Search for the cell housing the specified text and yield its (X, Y) center coordinate. 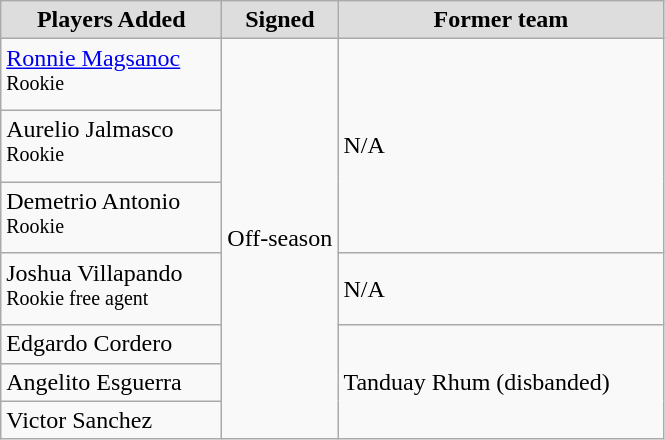
Off-season (280, 239)
Demetrio Antonio Rookie (112, 218)
Aurelio Jalmasco Rookie (112, 146)
Players Added (112, 20)
Ronnie Magsanoc Rookie (112, 75)
Edgardo Cordero (112, 344)
Victor Sanchez (112, 420)
Joshua Villapando Rookie free agent (112, 289)
Tanduay Rhum (disbanded) (501, 382)
Signed (280, 20)
Former team (501, 20)
Angelito Esguerra (112, 382)
